Return [x, y] of the center of cell containing provided text 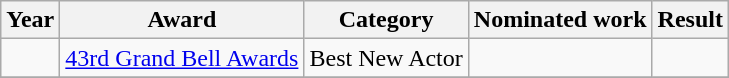
Best New Actor [386, 58]
Nominated work [560, 20]
Category [386, 20]
Year [30, 20]
43rd Grand Bell Awards [182, 58]
Award [182, 20]
Result [690, 20]
